Find where the given text appears and provide that cell's center as [X, Y] coordinate. 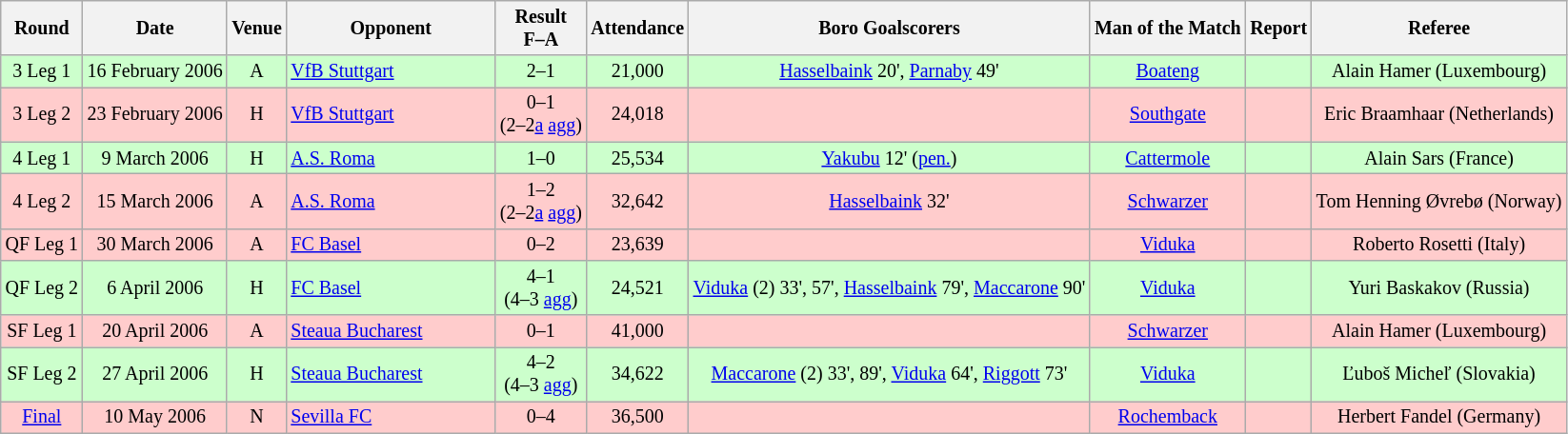
4–2(4–3 agg) [541, 375]
3 Leg 1 [42, 72]
Referee [1438, 29]
15 March 2006 [155, 202]
SF Leg 2 [42, 375]
SF Leg 1 [42, 331]
Yakubu 12' (pen.) [890, 158]
4–1(4–3 agg) [541, 287]
23 February 2006 [155, 114]
Ľuboš Micheľ (Slovakia) [1438, 375]
ResultF–A [541, 29]
0–2 [541, 244]
34,622 [638, 375]
Alain Sars (France) [1438, 158]
0–4 [541, 417]
0–1(2–2a agg) [541, 114]
23,639 [638, 244]
QF Leg 1 [42, 244]
Roberto Rosetti (Italy) [1438, 244]
3 Leg 2 [42, 114]
9 March 2006 [155, 158]
21,000 [638, 72]
Herbert Fandel (Germany) [1438, 417]
32,642 [638, 202]
30 March 2006 [155, 244]
Boro Goalscorers [890, 29]
20 April 2006 [155, 331]
Rochemback [1168, 417]
36,500 [638, 417]
Maccarone (2) 33', 89', Viduka 64', Riggott 73' [890, 375]
1–2(2–2a agg) [541, 202]
4 Leg 1 [42, 158]
Viduka (2) 33', 57', Hasselbaink 79', Maccarone 90' [890, 287]
Date [155, 29]
4 Leg 2 [42, 202]
Yuri Baskakov (Russia) [1438, 287]
25,534 [638, 158]
0–1 [541, 331]
Opponent [391, 29]
2–1 [541, 72]
6 April 2006 [155, 287]
Final [42, 417]
Venue [256, 29]
1–0 [541, 158]
24,521 [638, 287]
Report [1278, 29]
Hasselbaink 20', Parnaby 49' [890, 72]
QF Leg 2 [42, 287]
Round [42, 29]
Eric Braamhaar (Netherlands) [1438, 114]
27 April 2006 [155, 375]
Hasselbaink 32' [890, 202]
Sevilla FC [391, 417]
41,000 [638, 331]
24,018 [638, 114]
Southgate [1168, 114]
10 May 2006 [155, 417]
Boateng [1168, 72]
16 February 2006 [155, 72]
Attendance [638, 29]
Cattermole [1168, 158]
Man of the Match [1168, 29]
Tom Henning Øvrebø (Norway) [1438, 202]
N [256, 417]
